Scan for the cell matching the given text and deliver its [x, y] coordinate at center. 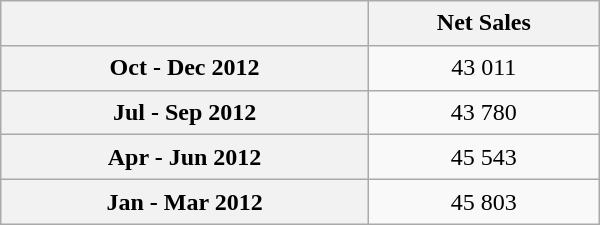
Jan - Mar 2012 [185, 202]
43 011 [484, 68]
Net Sales [484, 24]
45 543 [484, 158]
43 780 [484, 112]
Oct - Dec 2012 [185, 68]
Apr - Jun 2012 [185, 158]
Jul - Sep 2012 [185, 112]
45 803 [484, 202]
